Return (X, Y) of the center of cell containing provided text 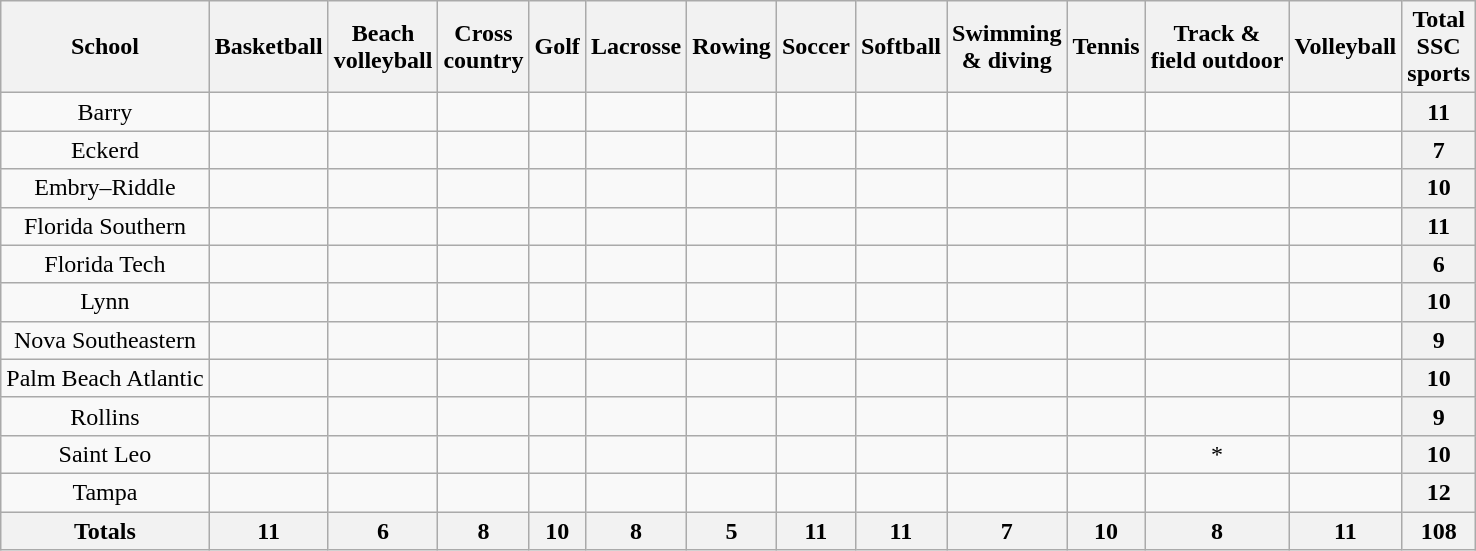
Barry (105, 112)
Eckerd (105, 150)
School (105, 47)
Lacrosse (636, 47)
* (1217, 454)
TotalSSCsports (1439, 47)
Swimming& diving (1006, 47)
5 (732, 531)
Lynn (105, 302)
Rollins (105, 416)
Saint Leo (105, 454)
Palm Beach Atlantic (105, 378)
Nova Southeastern (105, 340)
108 (1439, 531)
Track &field outdoor (1217, 47)
Volleyball (1346, 47)
Soccer (816, 47)
Golf (557, 47)
Tennis (1106, 47)
Crosscountry (484, 47)
Basketball (268, 47)
Embry–Riddle (105, 188)
Tampa (105, 492)
Florida Southern (105, 226)
Rowing (732, 47)
Totals (105, 531)
Softball (900, 47)
Beachvolleyball (383, 47)
Florida Tech (105, 264)
12 (1439, 492)
